From the cell containing the given text, extract its center point as [X, Y] coordinate. 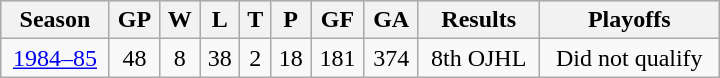
W [180, 20]
8 [180, 58]
GA [391, 20]
P [291, 20]
GF [338, 20]
Playoffs [629, 20]
8th OJHL [478, 58]
Season [55, 20]
1984–85 [55, 58]
Results [478, 20]
374 [391, 58]
T [256, 20]
L [220, 20]
2 [256, 58]
Did not qualify [629, 58]
38 [220, 58]
48 [134, 58]
GP [134, 20]
181 [338, 58]
18 [291, 58]
